From the cell containing the given text, extract its center point as [X, Y] coordinate. 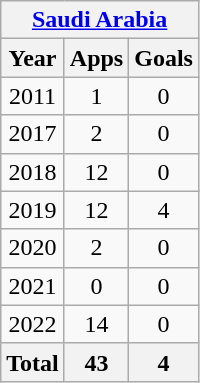
2021 [33, 286]
Saudi Arabia [100, 20]
2020 [33, 248]
Apps [96, 58]
43 [96, 362]
1 [96, 96]
2022 [33, 324]
2011 [33, 96]
2019 [33, 210]
2018 [33, 172]
Total [33, 362]
Goals [164, 58]
14 [96, 324]
2017 [33, 134]
Year [33, 58]
